Scan for the cell matching the given text and deliver its [x, y] coordinate at center. 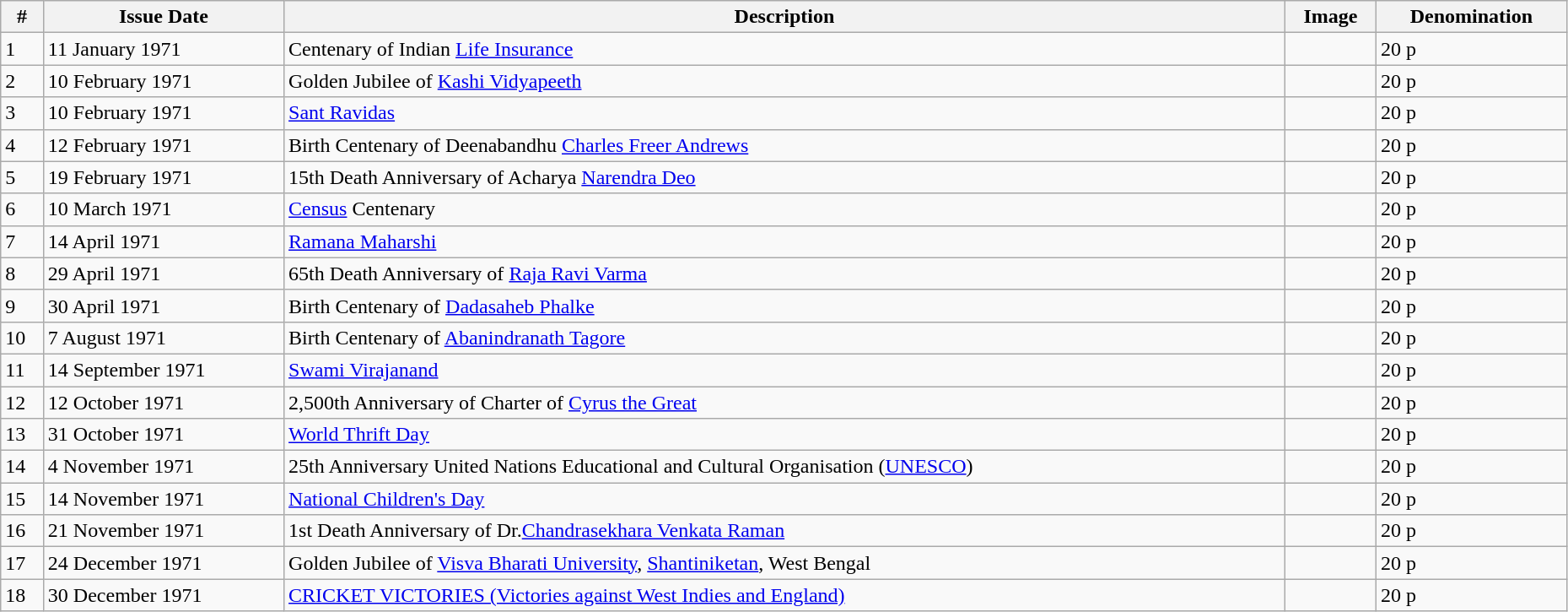
14 November 1971 [164, 499]
18 [22, 595]
30 April 1971 [164, 306]
14 [22, 467]
CRICKET VICTORIES (Victories against West Indies and England) [784, 595]
7 August 1971 [164, 338]
24 December 1971 [164, 563]
Golden Jubilee of Kashi Vidyapeeth [784, 81]
Image [1330, 17]
12 [22, 403]
15 [22, 499]
2,500th Anniversary of Charter of Cyrus the Great [784, 403]
11 January 1971 [164, 49]
Denomination [1472, 17]
4 November 1971 [164, 467]
17 [22, 563]
14 September 1971 [164, 370]
65th Death Anniversary of Raja Ravi Varma [784, 274]
19 February 1971 [164, 177]
10 [22, 338]
4 [22, 145]
Ramana Maharshi [784, 241]
Census Centenary [784, 209]
12 October 1971 [164, 403]
1st Death Anniversary of Dr.Chandrasekhara Venkata Raman [784, 531]
11 [22, 370]
National Children's Day [784, 499]
15th Death Anniversary of Acharya Narendra Deo [784, 177]
Description [784, 17]
1 [22, 49]
7 [22, 241]
Birth Centenary of Deenabandhu Charles Freer Andrews [784, 145]
12 February 1971 [164, 145]
Issue Date [164, 17]
16 [22, 531]
29 April 1971 [164, 274]
25th Anniversary United Nations Educational and Cultural Organisation (UNESCO) [784, 467]
14 April 1971 [164, 241]
30 December 1971 [164, 595]
9 [22, 306]
Golden Jubilee of Visva Bharati University, Shantiniketan, West Bengal [784, 563]
3 [22, 113]
World Thrift Day [784, 435]
8 [22, 274]
5 [22, 177]
Swami Virajanand [784, 370]
31 October 1971 [164, 435]
6 [22, 209]
Birth Centenary of Abanindranath Tagore [784, 338]
21 November 1971 [164, 531]
2 [22, 81]
13 [22, 435]
Sant Ravidas [784, 113]
# [22, 17]
10 March 1971 [164, 209]
Birth Centenary of Dadasaheb Phalke [784, 306]
Centenary of Indian Life Insurance [784, 49]
